Locate the cell with the specified text and output its [x, y] center coordinate. 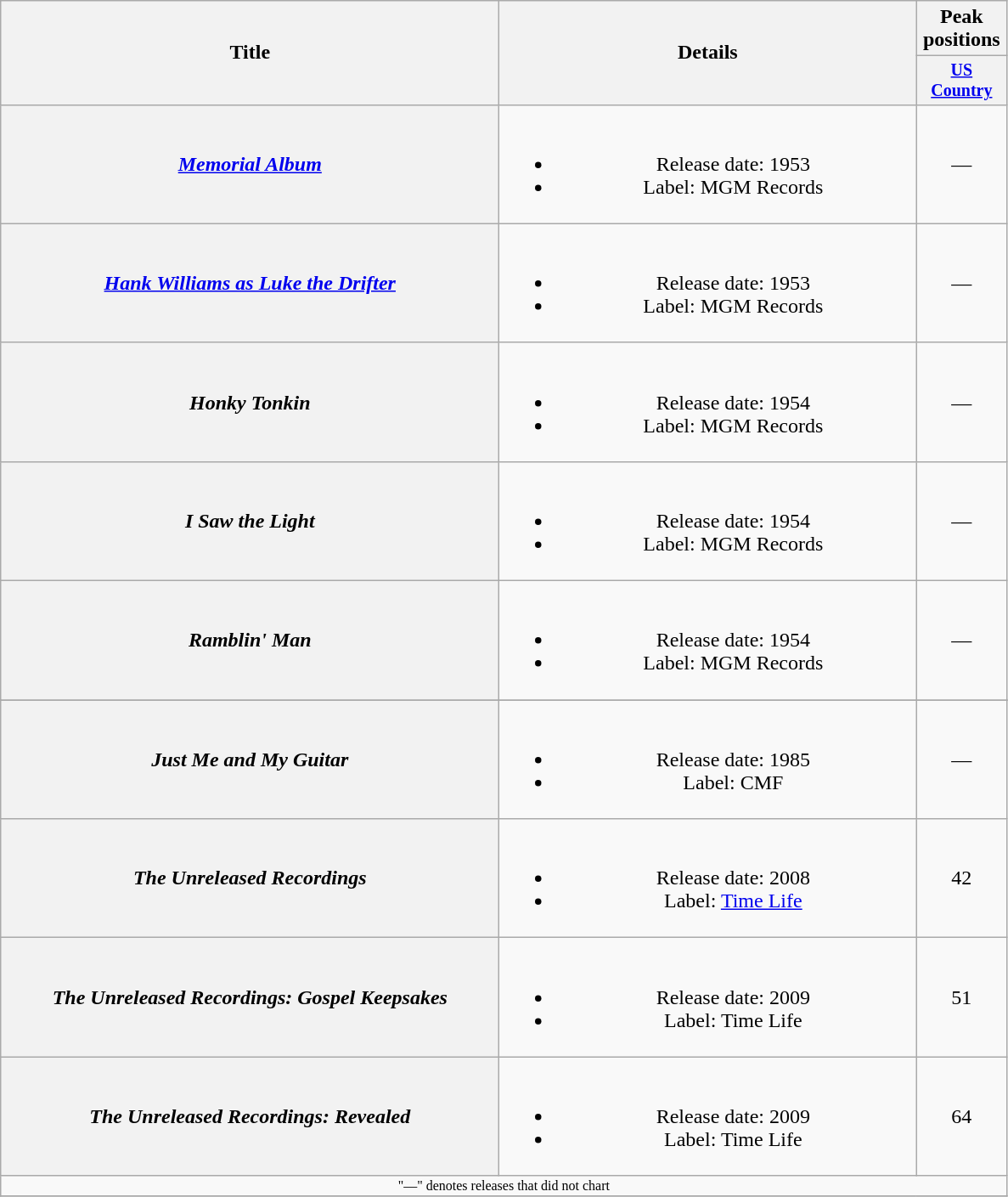
The Unreleased Recordings: Gospel Keepsakes [250, 997]
"—" denotes releases that did not chart [504, 1186]
The Unreleased Recordings [250, 878]
Release date: 1985Label: CMF [708, 759]
64 [961, 1116]
Details [708, 53]
Peak positions [961, 29]
US Country [961, 80]
Honky Tonkin [250, 402]
Release date: 2008Label: Time Life [708, 878]
Just Me and My Guitar [250, 759]
The Unreleased Recordings: Revealed [250, 1116]
Memorial Album [250, 164]
51 [961, 997]
42 [961, 878]
Title [250, 53]
I Saw the Light [250, 521]
Hank Williams as Luke the Drifter [250, 283]
Ramblin' Man [250, 641]
